Pinpoint the cell where the given text exists, returning its (x, y) midpoint coordinate. 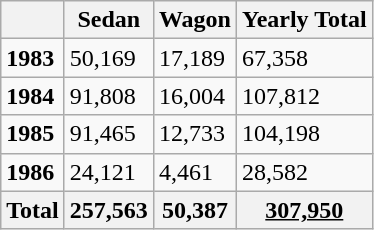
Sedan (108, 20)
1985 (33, 134)
1984 (33, 96)
16,004 (194, 96)
12,733 (194, 134)
107,812 (304, 96)
24,121 (108, 172)
307,950 (304, 210)
91,808 (108, 96)
Yearly Total (304, 20)
91,465 (108, 134)
50,387 (194, 210)
Wagon (194, 20)
28,582 (304, 172)
Total (33, 210)
67,358 (304, 58)
1986 (33, 172)
1983 (33, 58)
17,189 (194, 58)
257,563 (108, 210)
50,169 (108, 58)
104,198 (304, 134)
4,461 (194, 172)
